Capture the cell that displays the provided text and extract its [x, y] central coordinate. 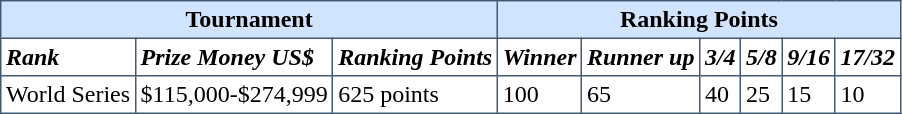
15 [808, 95]
100 [539, 95]
Tournament [250, 20]
Rank [68, 57]
17/32 [868, 57]
25 [762, 95]
Winner [539, 57]
9/16 [808, 57]
625 points [416, 95]
Runner up [641, 57]
5/8 [762, 57]
40 [720, 95]
World Series [68, 95]
3/4 [720, 57]
10 [868, 95]
$115,000-$274,999 [234, 95]
Prize Money US$ [234, 57]
65 [641, 95]
